Find where the given text appears and provide that cell's center as [X, Y] coordinate. 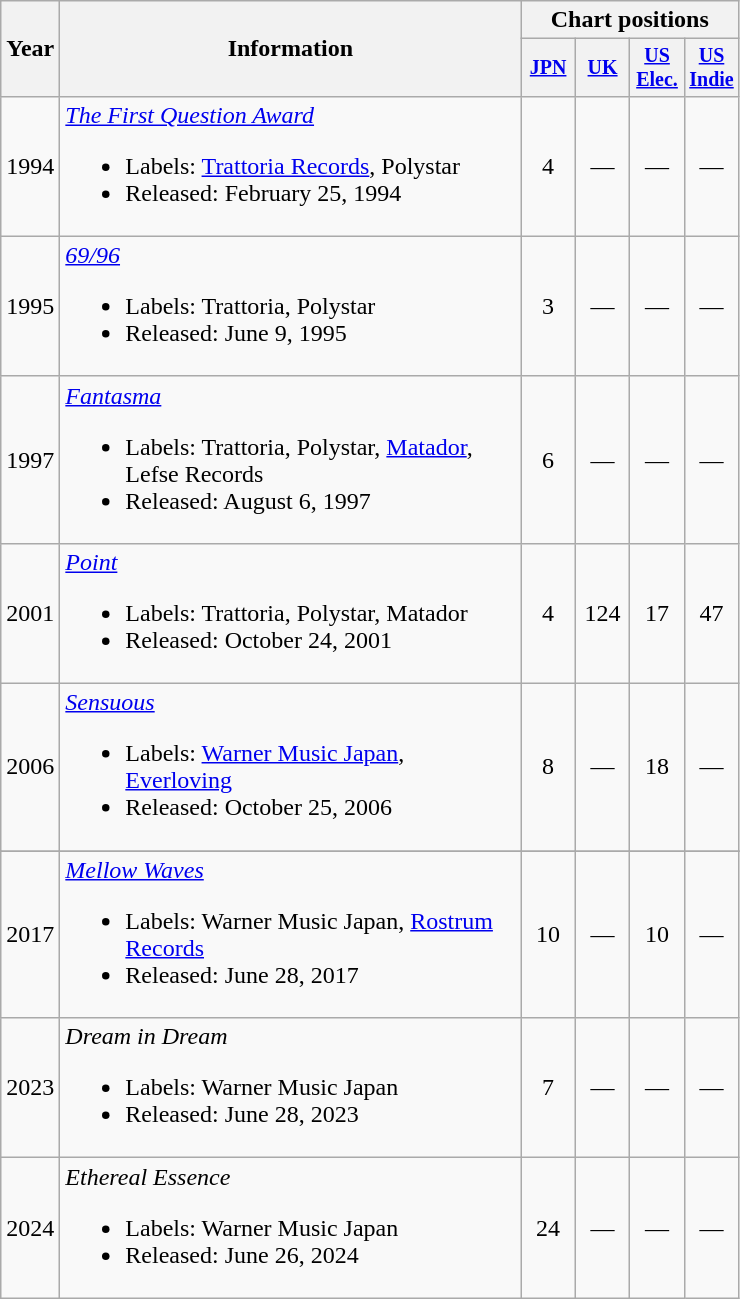
US Indie [711, 68]
7 [548, 1088]
2001 [30, 613]
2017 [30, 934]
2024 [30, 1228]
47 [711, 613]
2006 [30, 768]
Information [290, 49]
3 [548, 306]
17 [657, 613]
2023 [30, 1088]
1995 [30, 306]
SensuousLabels: Warner Music Japan, EverlovingReleased: October 25, 2006 [290, 768]
UK [602, 68]
69/96Labels: Trattoria, PolystarReleased: June 9, 1995 [290, 306]
The First Question AwardLabels: Trattoria Records, PolystarReleased: February 25, 1994 [290, 166]
FantasmaLabels: Trattoria, Polystar, Matador, Lefse RecordsReleased: August 6, 1997 [290, 460]
1997 [30, 460]
124 [602, 613]
JPN [548, 68]
Year [30, 49]
6 [548, 460]
Ethereal EssenceLabels: Warner Music JapanReleased: June 26, 2024 [290, 1228]
24 [548, 1228]
Mellow WavesLabels: Warner Music Japan, Rostrum RecordsReleased: June 28, 2017 [290, 934]
8 [548, 768]
Chart positions [630, 20]
Dream in DreamLabels: Warner Music JapanReleased: June 28, 2023 [290, 1088]
18 [657, 768]
PointLabels: Trattoria, Polystar, MatadorReleased: October 24, 2001 [290, 613]
1994 [30, 166]
US Elec. [657, 68]
